For the text-containing cell, return its midpoint in (X, Y) coordinate format. 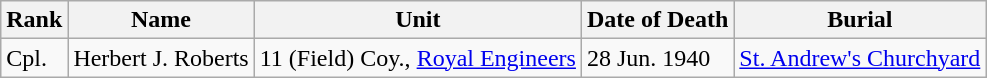
Unit (418, 20)
28 Jun. 1940 (657, 58)
St. Andrew's Churchyard (860, 58)
Name (161, 20)
Rank (34, 20)
Cpl. (34, 58)
Herbert J. Roberts (161, 58)
Date of Death (657, 20)
Burial (860, 20)
11 (Field) Coy., Royal Engineers (418, 58)
